From the cell containing the given text, extract its center point as (X, Y) coordinate. 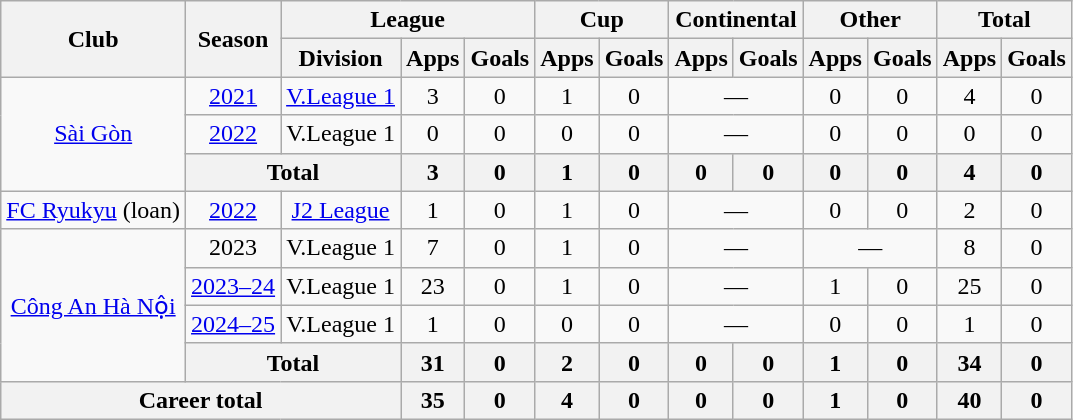
31 (433, 362)
40 (969, 400)
J2 League (341, 210)
Cup (602, 20)
23 (433, 286)
Season (234, 39)
2024–25 (234, 324)
League (408, 20)
Club (94, 39)
2023 (234, 248)
Continental (736, 20)
Sài Gòn (94, 134)
25 (969, 286)
FC Ryukyu (loan) (94, 210)
2023–24 (234, 286)
8 (969, 248)
2021 (234, 96)
Other (870, 20)
7 (433, 248)
Career total (201, 400)
34 (969, 362)
Division (341, 58)
Công An Hà Nội (94, 305)
35 (433, 400)
